Search for the cell housing the specified text and yield its [X, Y] center coordinate. 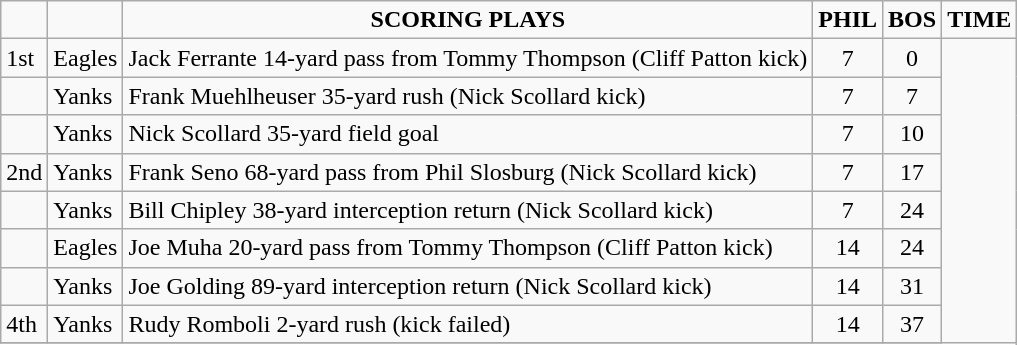
37 [912, 324]
Frank Seno 68-yard pass from Phil Slosburg (Nick Scollard kick) [468, 172]
Joe Golding 89-yard interception return (Nick Scollard kick) [468, 286]
17 [912, 172]
Rudy Romboli 2-yard rush (kick failed) [468, 324]
4th [24, 324]
Frank Muehlheuser 35-yard rush (Nick Scollard kick) [468, 96]
Jack Ferrante 14-yard pass from Tommy Thompson (Cliff Patton kick) [468, 58]
Nick Scollard 35-yard field goal [468, 134]
Joe Muha 20-yard pass from Tommy Thompson (Cliff Patton kick) [468, 248]
10 [912, 134]
1st [24, 58]
BOS [912, 20]
TIME [980, 20]
0 [912, 58]
Bill Chipley 38-yard interception return (Nick Scollard kick) [468, 210]
31 [912, 286]
2nd [24, 172]
SCORING PLAYS [468, 20]
PHIL [848, 20]
